Provide the (x, y) coordinate of the cell's center where the given text is located.  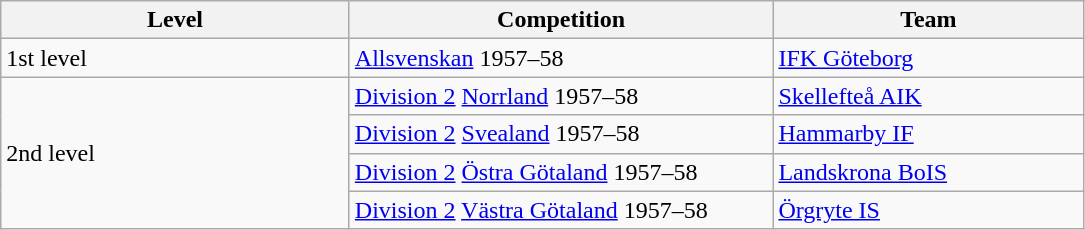
Skellefteå AIK (928, 96)
1st level (176, 58)
Level (176, 20)
2nd level (176, 153)
Team (928, 20)
Competition (561, 20)
Division 2 Norrland 1957–58 (561, 96)
Allsvenskan 1957–58 (561, 58)
Division 2 Östra Götaland 1957–58 (561, 172)
Division 2 Västra Götaland 1957–58 (561, 210)
Hammarby IF (928, 134)
Landskrona BoIS (928, 172)
IFK Göteborg (928, 58)
Division 2 Svealand 1957–58 (561, 134)
Örgryte IS (928, 210)
